Identify which cell holds the provided text, then report its (x, y) central coordinate. 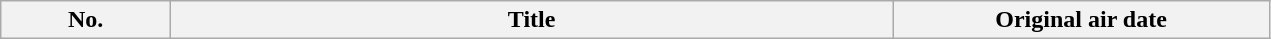
Original air date (1082, 20)
No. (86, 20)
Title (532, 20)
